Find where the given text appears and provide that cell's center as [x, y] coordinate. 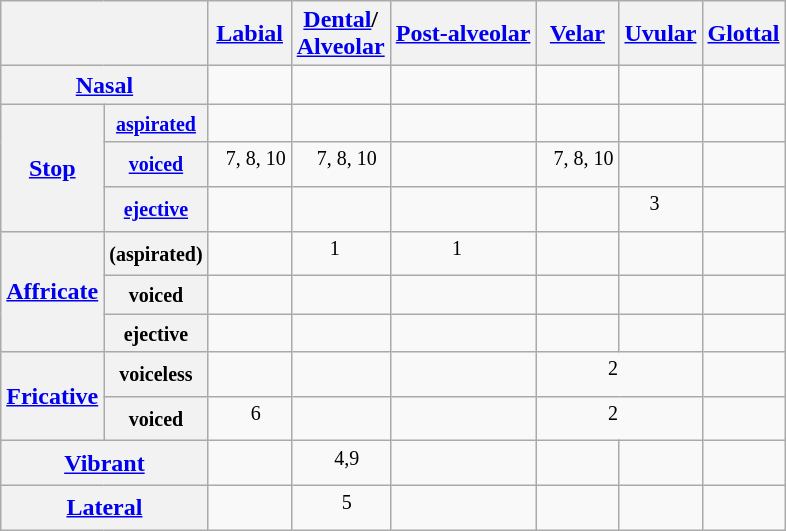
Velar [578, 34]
(aspirated) [156, 254]
Uvular [660, 34]
3 [660, 208]
Dental/Alveolar [340, 34]
Vibrant [104, 464]
aspirated [156, 123]
Affricate [52, 292]
Glottal [744, 34]
Stop [52, 168]
6 [250, 418]
Fricative [52, 396]
Lateral [104, 508]
5 [340, 508]
Nasal [104, 85]
Labial [250, 34]
voiceless [156, 374]
4,9 [340, 464]
Post-alveolar [463, 34]
